Return the (X, Y) coordinate for the center point of the cell that contains the specified text.  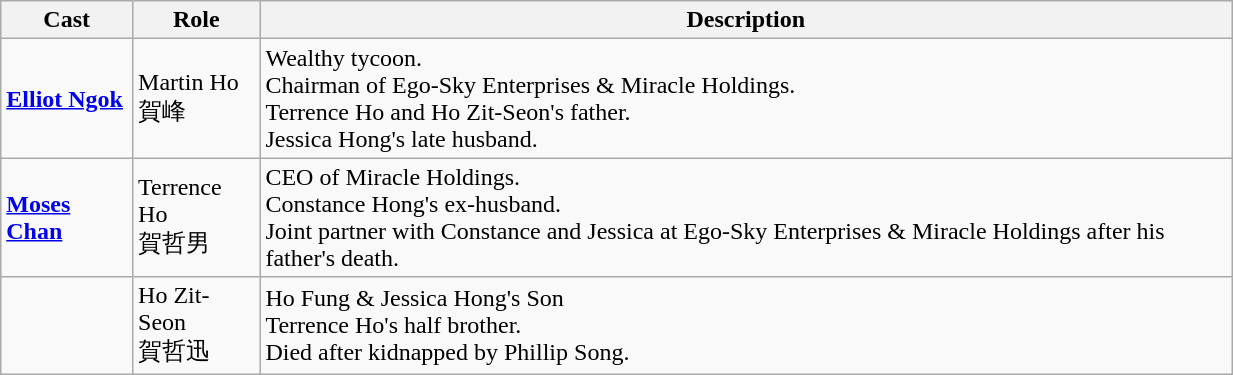
Wealthy tycoon. Chairman of Ego-Sky Enterprises & Miracle Holdings. Terrence Ho and Ho Zit-Seon's father.Jessica Hong's late husband. (746, 98)
Role (196, 20)
Martin Ho 賀峰 (196, 98)
Cast (67, 20)
Ho Zit-Seon 賀哲迅 (196, 326)
Ho Fung & Jessica Hong's Son Terrence Ho's half brother.Died after kidnapped by Phillip Song. (746, 326)
Description (746, 20)
Moses Chan (67, 218)
Terrence Ho 賀哲男 (196, 218)
Elliot Ngok (67, 98)
